Find where the given text appears and provide that cell's center as (x, y) coordinate. 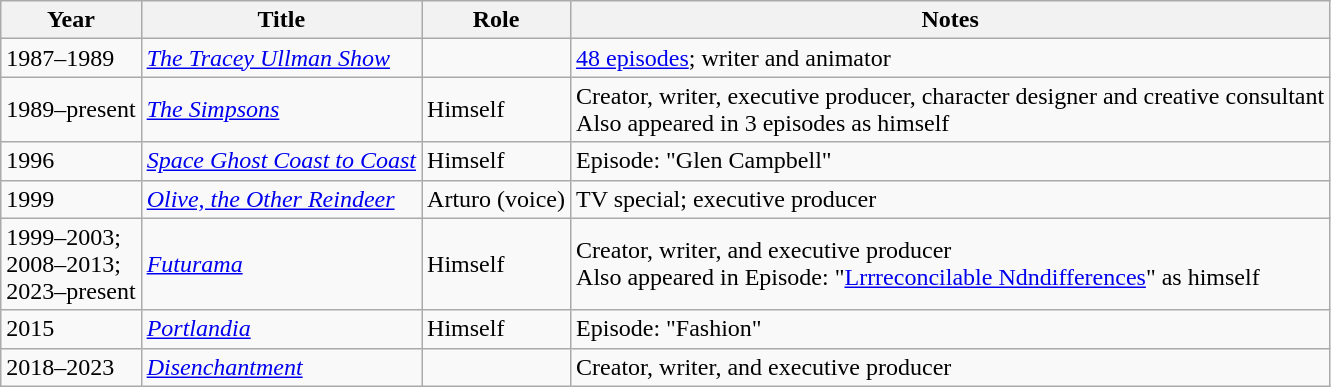
Olive, the Other Reindeer (281, 199)
TV special; executive producer (950, 199)
Episode: "Fashion" (950, 329)
1987–1989 (71, 58)
Creator, writer, executive producer, character designer and creative consultantAlso appeared in 3 episodes as himself (950, 110)
2018–2023 (71, 367)
The Tracey Ullman Show (281, 58)
1999–2003;2008–2013;2023–present (71, 264)
Arturo (voice) (496, 199)
48 episodes; writer and animator (950, 58)
2015 (71, 329)
Futurama (281, 264)
The Simpsons (281, 110)
Notes (950, 20)
Disenchantment (281, 367)
Space Ghost Coast to Coast (281, 161)
Creator, writer, and executive producerAlso appeared in Episode: "Lrrreconcilable Ndndifferences" as himself (950, 264)
Title (281, 20)
1996 (71, 161)
1999 (71, 199)
Role (496, 20)
1989–present (71, 110)
Year (71, 20)
Creator, writer, and executive producer (950, 367)
Portlandia (281, 329)
Episode: "Glen Campbell" (950, 161)
